Search for the cell housing the specified text and yield its [X, Y] center coordinate. 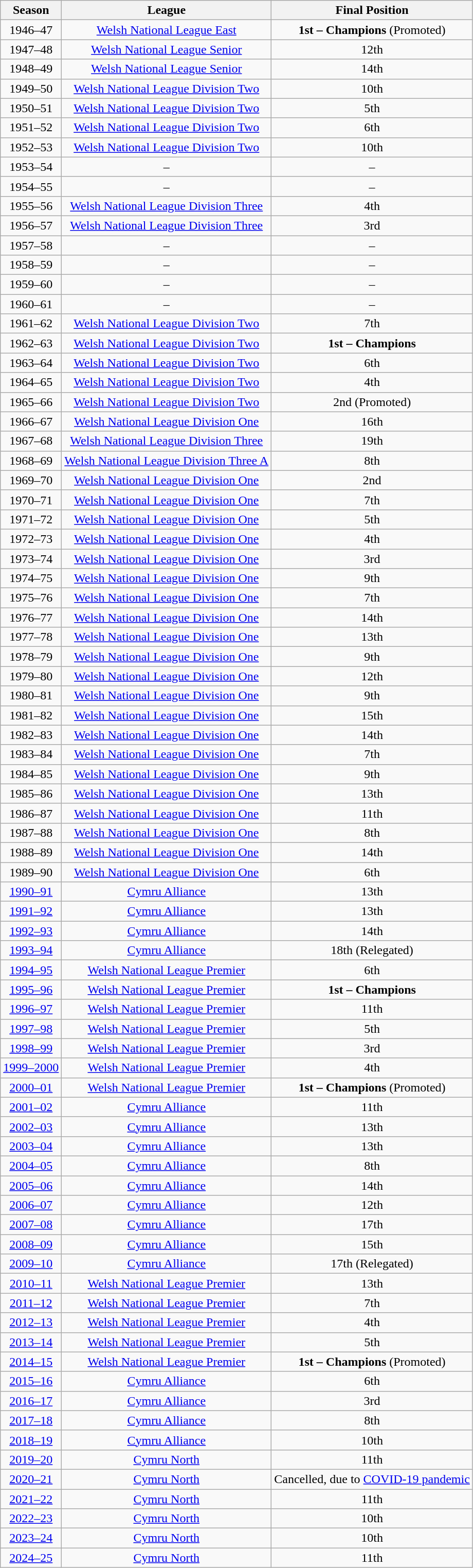
2001–02 [31, 1107]
1961–62 [31, 324]
2010–11 [31, 1283]
1977–78 [31, 637]
2000–01 [31, 1087]
1952–53 [31, 147]
2011–12 [31, 1303]
16th [372, 421]
1999–2000 [31, 1068]
1947–48 [31, 49]
2013–14 [31, 1342]
1966–67 [31, 421]
1975–76 [31, 598]
2004–05 [31, 1166]
1996–97 [31, 1009]
1964–65 [31, 382]
2014–15 [31, 1362]
2020–21 [31, 1479]
2009–10 [31, 1264]
1965–66 [31, 402]
1980–81 [31, 696]
1978–79 [31, 657]
2008–09 [31, 1244]
1972–73 [31, 539]
1994–95 [31, 970]
1998–99 [31, 1048]
1960–61 [31, 304]
1987–88 [31, 833]
1950–51 [31, 108]
18th (Relegated) [372, 950]
1992–93 [31, 931]
2022–23 [31, 1519]
1997–98 [31, 1029]
1974–75 [31, 578]
2017–18 [31, 1420]
2019–20 [31, 1459]
2006–07 [31, 1205]
2005–06 [31, 1185]
1981–82 [31, 715]
1949–50 [31, 89]
Season [31, 10]
2012–13 [31, 1323]
1982–83 [31, 735]
1954–55 [31, 186]
1973–74 [31, 558]
1985–86 [31, 794]
1957–58 [31, 245]
2003–04 [31, 1146]
2nd [372, 480]
1979–80 [31, 676]
1995–96 [31, 990]
1986–87 [31, 813]
1956–57 [31, 225]
1971–72 [31, 519]
1969–70 [31, 480]
1946–47 [31, 30]
1968–69 [31, 461]
2018–19 [31, 1440]
1953–54 [31, 167]
2002–03 [31, 1126]
Cancelled, due to COVID-19 pandemic [372, 1479]
1984–85 [31, 774]
1993–94 [31, 950]
1989–90 [31, 872]
2015–16 [31, 1381]
1948–49 [31, 69]
Welsh National League East [167, 30]
2024–25 [31, 1558]
1951–52 [31, 128]
1963–64 [31, 363]
1955–56 [31, 206]
1967–68 [31, 441]
17th [372, 1225]
1991–92 [31, 911]
1962–63 [31, 343]
1990–91 [31, 892]
Welsh National League Division Three A [167, 461]
2021–22 [31, 1499]
Final Position [372, 10]
1983–84 [31, 754]
17th (Relegated) [372, 1264]
1970–71 [31, 500]
1959–60 [31, 285]
19th [372, 441]
2007–08 [31, 1225]
1958–59 [31, 265]
2nd (Promoted) [372, 402]
1988–89 [31, 852]
2023–24 [31, 1538]
League [167, 10]
1976–77 [31, 618]
2016–17 [31, 1401]
